Detect which cell encompasses the target text, then output its [x, y] center coordinate. 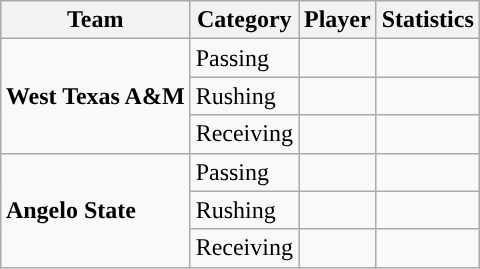
Angelo State [95, 210]
Category [244, 20]
Team [95, 20]
Statistics [428, 20]
West Texas A&M [95, 96]
Player [337, 20]
